Scan for the cell matching the given text and deliver its [x, y] coordinate at center. 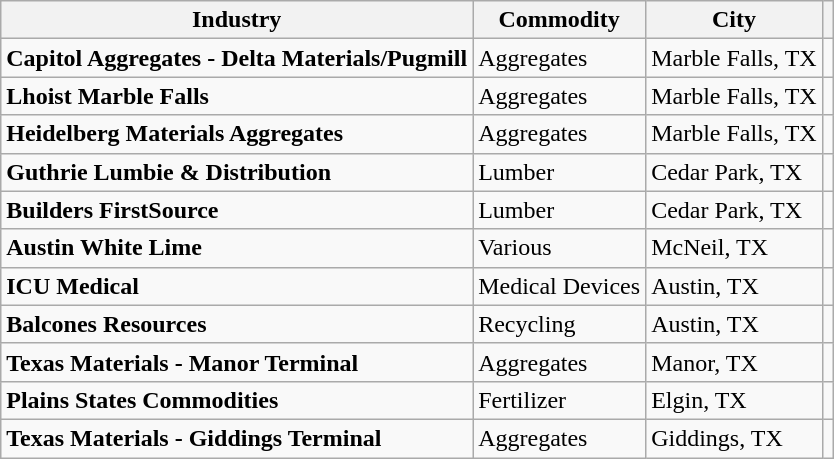
Industry [237, 20]
Lhoist Marble Falls [237, 96]
Plains States Commodities [237, 400]
Giddings, TX [734, 438]
Balcones Resources [237, 324]
Recycling [560, 324]
Various [560, 248]
Medical Devices [560, 286]
Commodity [560, 20]
Capitol Aggregates - Delta Materials/Pugmill [237, 58]
Texas Materials - Giddings Terminal [237, 438]
City [734, 20]
McNeil, TX [734, 248]
Manor, TX [734, 362]
Fertilizer [560, 400]
Texas Materials - Manor Terminal [237, 362]
Guthrie Lumbie & Distribution [237, 172]
Builders FirstSource [237, 210]
Austin White Lime [237, 248]
Heidelberg Materials Aggregates [237, 134]
ICU Medical [237, 286]
Elgin, TX [734, 400]
